Detect which cell encompasses the target text, then output its [x, y] center coordinate. 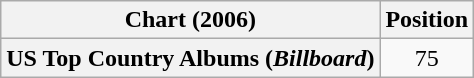
75 [427, 58]
Chart (2006) [190, 20]
US Top Country Albums (Billboard) [190, 58]
Position [427, 20]
